Return (X, Y) of the center of cell containing provided text 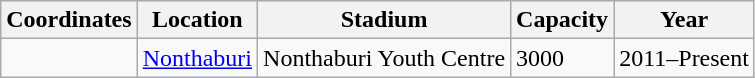
Coordinates (69, 20)
Nonthaburi (197, 58)
Year (684, 20)
2011–Present (684, 58)
Capacity (562, 20)
Stadium (384, 20)
Nonthaburi Youth Centre (384, 58)
3000 (562, 58)
Location (197, 20)
